Detect which cell encompasses the target text, then output its [x, y] center coordinate. 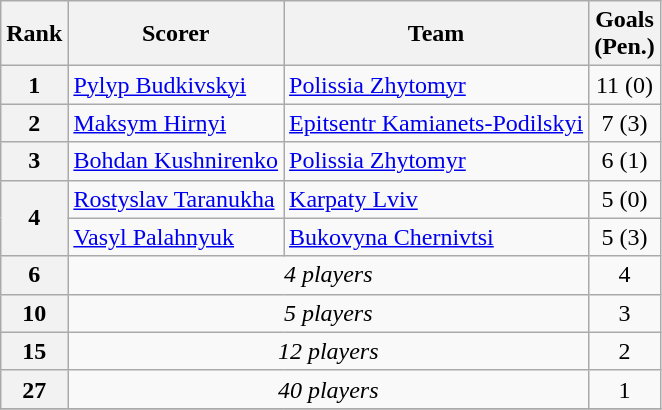
4 players [328, 275]
Bukovyna Chernivtsi [436, 237]
5 players [328, 313]
5 (3) [625, 237]
Team [436, 34]
Rank [34, 34]
Goals(Pen.) [625, 34]
Bohdan Kushnirenko [176, 161]
Karpaty Lviv [436, 199]
Scorer [176, 34]
6 [34, 275]
10 [34, 313]
Epitsentr Kamianets-Podilskyi [436, 123]
27 [34, 389]
11 (0) [625, 85]
Rostyslav Taranukha [176, 199]
15 [34, 351]
40 players [328, 389]
7 (3) [625, 123]
Maksym Hirnyi [176, 123]
Vasyl Palahnyuk [176, 237]
12 players [328, 351]
Pylyp Budkivskyi [176, 85]
5 (0) [625, 199]
6 (1) [625, 161]
